Scan for the cell matching the given text and deliver its [X, Y] coordinate at center. 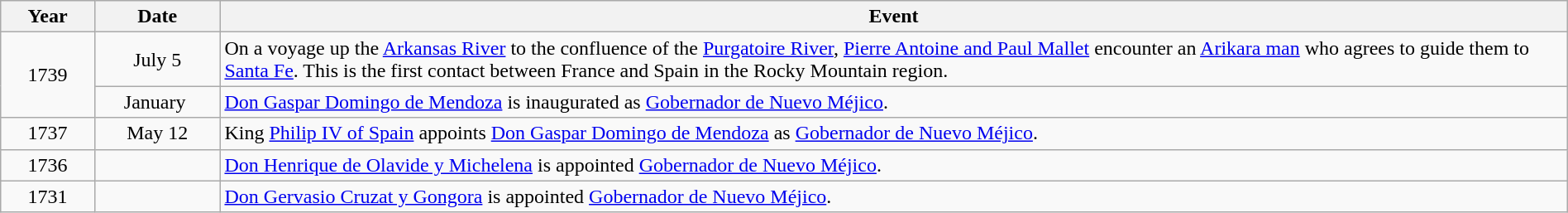
1731 [48, 196]
1739 [48, 75]
Don Gaspar Domingo de Mendoza is inaugurated as Gobernador de Nuevo Méjico. [893, 102]
January [157, 102]
Event [893, 17]
Don Henrique de Olavide y Michelena is appointed Gobernador de Nuevo Méjico. [893, 165]
July 5 [157, 60]
1736 [48, 165]
May 12 [157, 133]
King Philip IV of Spain appoints Don Gaspar Domingo de Mendoza as Gobernador de Nuevo Méjico. [893, 133]
Don Gervasio Cruzat y Gongora is appointed Gobernador de Nuevo Méjico. [893, 196]
Date [157, 17]
1737 [48, 133]
Year [48, 17]
